Extract the (x, y) coordinate from the center of the cell holding the provided text.  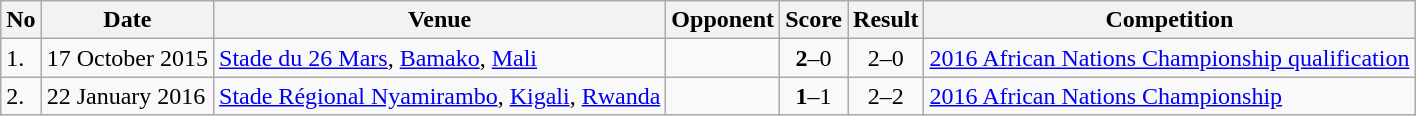
Competition (1170, 20)
Stade Régional Nyamirambo, Kigali, Rwanda (440, 96)
2016 African Nations Championship (1170, 96)
Date (127, 20)
Result (886, 20)
Opponent (723, 20)
1. (21, 58)
Stade du 26 Mars, Bamako, Mali (440, 58)
No (21, 20)
22 January 2016 (127, 96)
2. (21, 96)
1–1 (814, 96)
Score (814, 20)
2016 African Nations Championship qualification (1170, 58)
17 October 2015 (127, 58)
Venue (440, 20)
2–2 (886, 96)
